Detect which cell encompasses the target text, then output its [x, y] center coordinate. 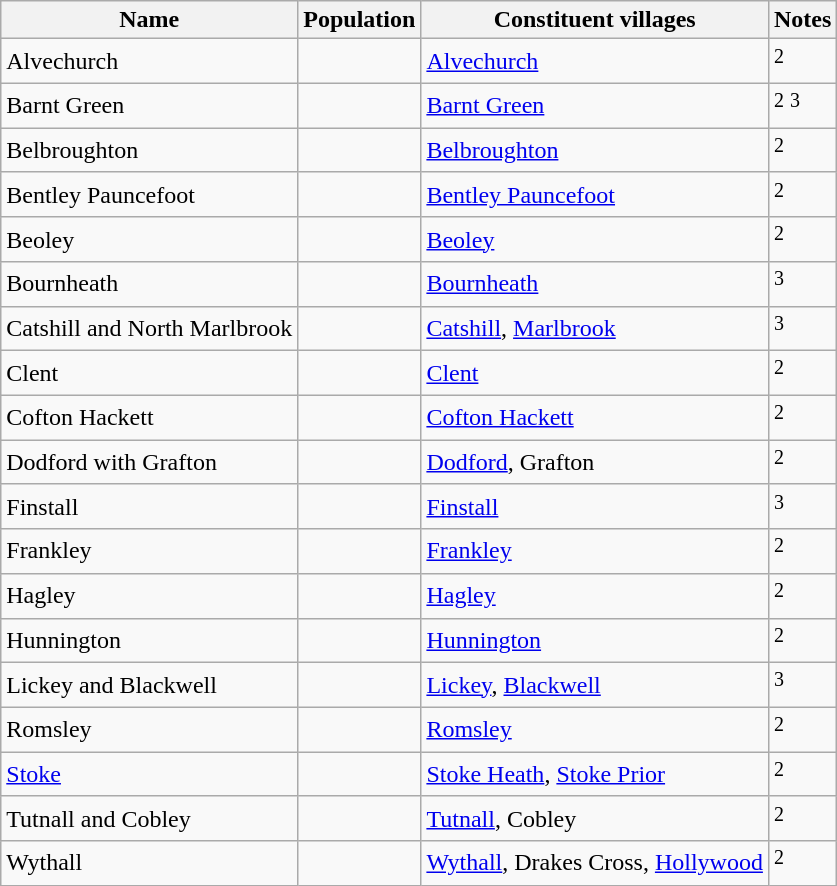
Tutnall and Cobley [150, 818]
Population [360, 20]
Wythall [150, 864]
Constituent villages [595, 20]
2 3 [802, 106]
Lickey and Blackwell [150, 686]
Tutnall, Cobley [595, 818]
Notes [802, 20]
Catshill, Marlbrook [595, 328]
Lickey, Blackwell [595, 686]
Dodford with Grafton [150, 462]
Name [150, 20]
Catshill and North Marlbrook [150, 328]
Dodford, Grafton [595, 462]
Stoke [150, 774]
Wythall, Drakes Cross, Hollywood [595, 864]
Stoke Heath, Stoke Prior [595, 774]
